Search for the cell housing the specified text and yield its (x, y) center coordinate. 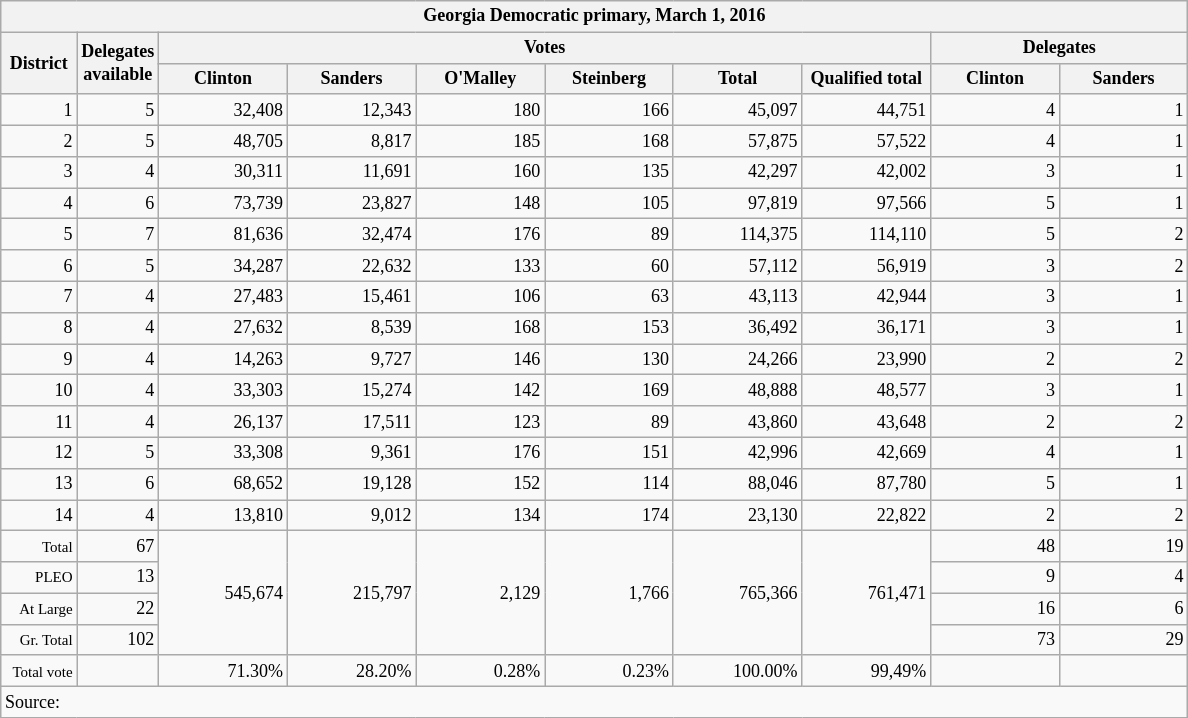
42,297 (738, 172)
9,727 (352, 360)
169 (610, 390)
761,471 (866, 594)
43,860 (738, 422)
11 (39, 422)
34,287 (224, 266)
60 (610, 266)
123 (480, 422)
27,483 (224, 296)
23,827 (352, 204)
Gr. Total (39, 640)
42,996 (738, 452)
43,648 (866, 422)
48,888 (738, 390)
8 (39, 328)
8,539 (352, 328)
At Large (39, 608)
24,266 (738, 360)
Total vote (39, 670)
Delegates (1060, 48)
23,130 (738, 516)
36,492 (738, 328)
97,819 (738, 204)
67 (118, 546)
48,577 (866, 390)
26,137 (224, 422)
106 (480, 296)
81,636 (224, 234)
114 (610, 484)
166 (610, 110)
73,739 (224, 204)
22 (118, 608)
District (39, 63)
17,511 (352, 422)
133 (480, 266)
11,691 (352, 172)
114,375 (738, 234)
19,128 (352, 484)
48 (996, 546)
56,919 (866, 266)
57,112 (738, 266)
16 (996, 608)
152 (480, 484)
12,343 (352, 110)
Delegates available (118, 63)
160 (480, 172)
PLEO (39, 578)
2,129 (480, 594)
14,263 (224, 360)
28.20% (352, 670)
Steinberg (610, 78)
42,669 (866, 452)
153 (610, 328)
174 (610, 516)
44,751 (866, 110)
142 (480, 390)
100.00% (738, 670)
215,797 (352, 594)
32,408 (224, 110)
68,652 (224, 484)
33,303 (224, 390)
87,780 (866, 484)
105 (610, 204)
32,474 (352, 234)
Votes (545, 48)
73 (996, 640)
88,046 (738, 484)
148 (480, 204)
57,875 (738, 140)
97,566 (866, 204)
0.28% (480, 670)
1,766 (610, 594)
135 (610, 172)
19 (1124, 546)
22,822 (866, 516)
30,311 (224, 172)
765,366 (738, 594)
180 (480, 110)
22,632 (352, 266)
36,171 (866, 328)
33,308 (224, 452)
12 (39, 452)
29 (1124, 640)
9,012 (352, 516)
9,361 (352, 452)
Qualified total (866, 78)
10 (39, 390)
134 (480, 516)
545,674 (224, 594)
102 (118, 640)
27,632 (224, 328)
23,990 (866, 360)
42,944 (866, 296)
42,002 (866, 172)
14 (39, 516)
130 (610, 360)
71.30% (224, 670)
99,49% (866, 670)
15,461 (352, 296)
114,110 (866, 234)
O'Malley (480, 78)
43,113 (738, 296)
185 (480, 140)
0.23% (610, 670)
45,097 (738, 110)
48,705 (224, 140)
Source: (594, 702)
57,522 (866, 140)
8,817 (352, 140)
151 (610, 452)
Georgia Democratic primary, March 1, 2016 (594, 16)
13,810 (224, 516)
146 (480, 360)
63 (610, 296)
15,274 (352, 390)
